Search for the cell housing the specified text and yield its (x, y) center coordinate. 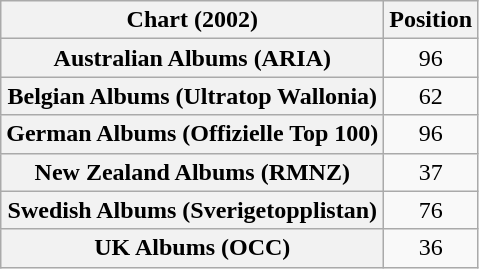
Chart (2002) (192, 20)
Position (431, 20)
76 (431, 210)
62 (431, 96)
German Albums (Offizielle Top 100) (192, 134)
UK Albums (OCC) (192, 248)
37 (431, 172)
Swedish Albums (Sverigetopplistan) (192, 210)
Australian Albums (ARIA) (192, 58)
New Zealand Albums (RMNZ) (192, 172)
Belgian Albums (Ultratop Wallonia) (192, 96)
36 (431, 248)
